Pinpoint the cell where the given text exists, returning its [x, y] midpoint coordinate. 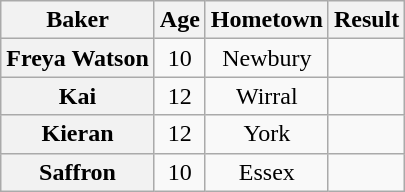
Newbury [266, 58]
York [266, 134]
Wirral [266, 96]
Age [180, 20]
Kieran [78, 134]
Hometown [266, 20]
Freya Watson [78, 58]
Baker [78, 20]
Kai [78, 96]
Essex [266, 172]
Saffron [78, 172]
Result [366, 20]
